From the cell containing the given text, extract its center point as [x, y] coordinate. 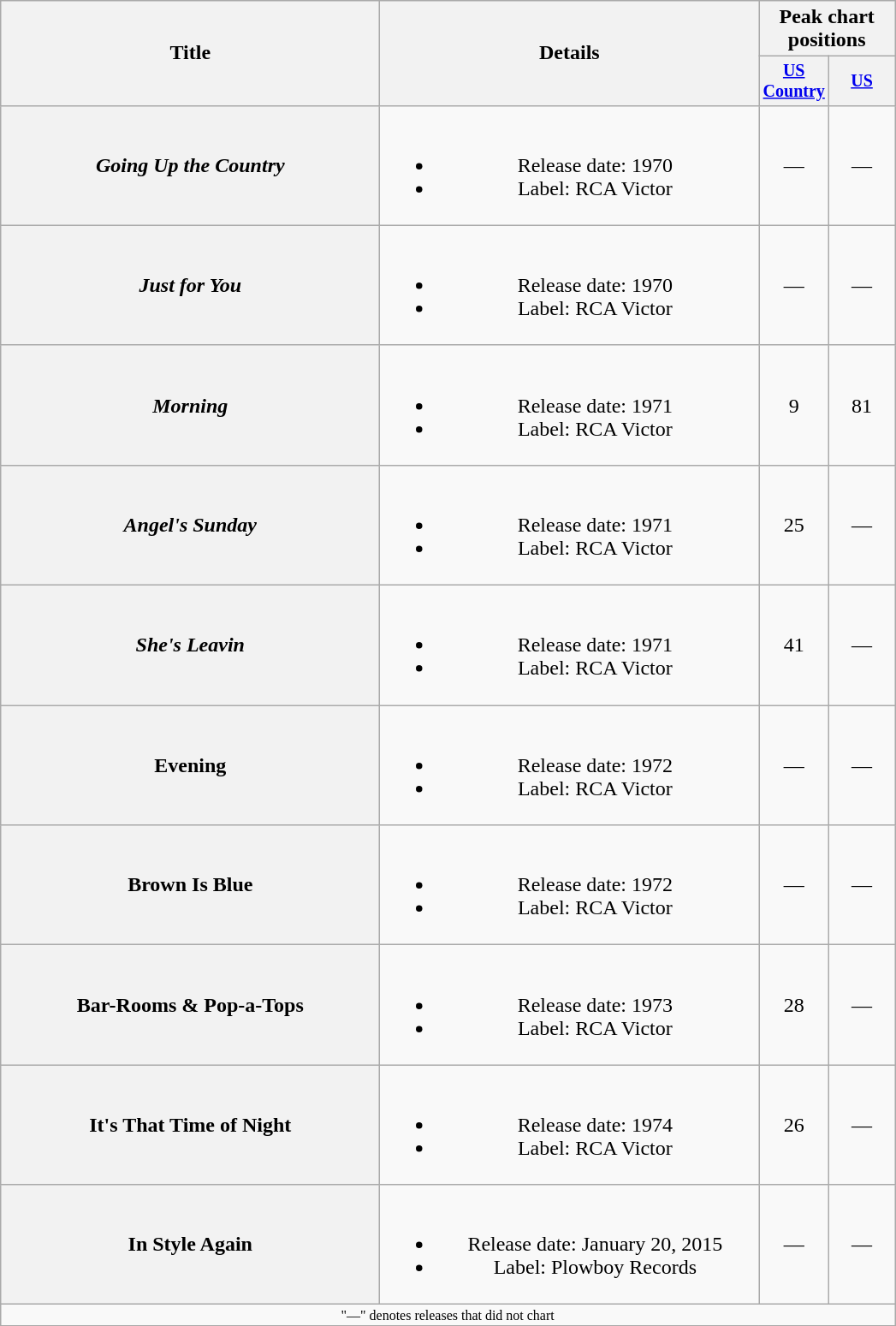
25 [794, 525]
Going Up the Country [190, 165]
Title [190, 53]
US Country [794, 80]
"—" denotes releases that did not chart [448, 1315]
Just for You [190, 285]
In Style Again [190, 1245]
Details [570, 53]
Bar-Rooms & Pop-a-Tops [190, 1005]
28 [794, 1005]
She's Leavin [190, 645]
Release date: 1973Label: RCA Victor [570, 1005]
US [863, 80]
41 [794, 645]
Evening [190, 765]
Angel's Sunday [190, 525]
Peak chartpositions [827, 29]
26 [794, 1125]
It's That Time of Night [190, 1125]
Release date: 1974Label: RCA Victor [570, 1125]
Brown Is Blue [190, 885]
Morning [190, 405]
Release date: January 20, 2015Label: Plowboy Records [570, 1245]
9 [794, 405]
81 [863, 405]
